Output the [X, Y] coordinate of the center of the cell containing the given text.  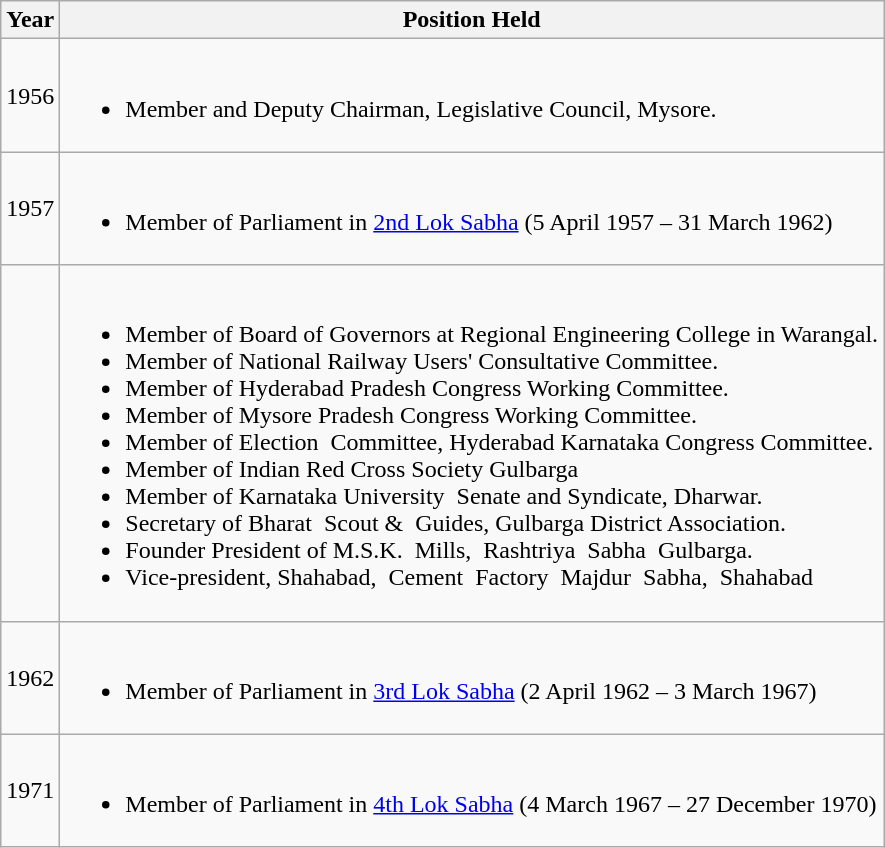
Year [30, 20]
Member of Parliament in 4th Lok Sabha (4 March 1967 – 27 December 1970) [472, 790]
Member and Deputy Chairman, Legislative Council, Mysore. [472, 96]
1957 [30, 208]
Position Held [472, 20]
Member of Parliament in 3rd Lok Sabha (2 April 1962 – 3 March 1967) [472, 678]
1962 [30, 678]
1956 [30, 96]
1971 [30, 790]
Member of Parliament in 2nd Lok Sabha (5 April 1957 – 31 March 1962) [472, 208]
